Identify which cell holds the provided text, then report its (X, Y) central coordinate. 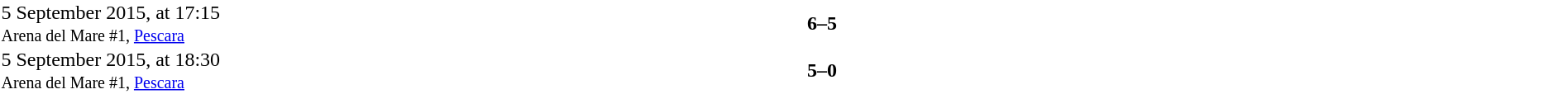
5 September 2015, at 18:30 Arena del Mare #1, Pescara (180, 71)
5–0 (822, 71)
5 September 2015, at 17:15 Arena del Mare #1, Pescara (180, 23)
6–5 (822, 23)
